Pinpoint the cell where the given text exists, returning its (X, Y) midpoint coordinate. 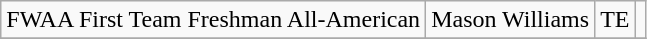
Mason Williams (510, 20)
TE (615, 20)
FWAA First Team Freshman All-American (214, 20)
